Capture the cell that displays the provided text and extract its [X, Y] central coordinate. 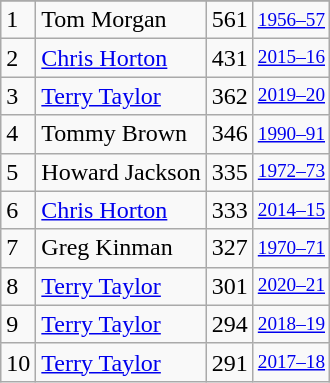
1956–57 [291, 20]
1 [18, 20]
294 [230, 324]
362 [230, 96]
2018–19 [291, 324]
7 [18, 248]
2020–21 [291, 286]
346 [230, 134]
1972–73 [291, 172]
301 [230, 286]
6 [18, 210]
3 [18, 96]
431 [230, 58]
333 [230, 210]
Tom Morgan [121, 20]
4 [18, 134]
Howard Jackson [121, 172]
2017–18 [291, 362]
9 [18, 324]
2 [18, 58]
5 [18, 172]
291 [230, 362]
Tommy Brown [121, 134]
1990–91 [291, 134]
2015–16 [291, 58]
2014–15 [291, 210]
10 [18, 362]
8 [18, 286]
1970–71 [291, 248]
561 [230, 20]
327 [230, 248]
335 [230, 172]
2019–20 [291, 96]
Greg Kinman [121, 248]
